Search for the cell housing the specified text and yield its (x, y) center coordinate. 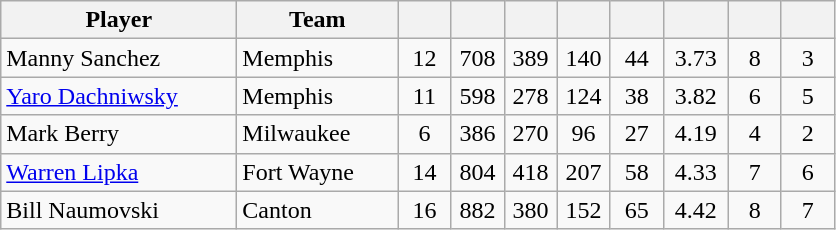
386 (478, 134)
389 (530, 58)
4.42 (696, 210)
Manny Sanchez (119, 58)
4 (754, 134)
27 (636, 134)
Canton (318, 210)
140 (584, 58)
Team (318, 20)
Milwaukee (318, 134)
278 (530, 96)
882 (478, 210)
16 (424, 210)
124 (584, 96)
418 (530, 172)
Warren Lipka (119, 172)
3.73 (696, 58)
Player (119, 20)
270 (530, 134)
3.82 (696, 96)
Bill Naumovski (119, 210)
207 (584, 172)
14 (424, 172)
65 (636, 210)
Mark Berry (119, 134)
804 (478, 172)
Yaro Dachniwsky (119, 96)
2 (808, 134)
4.33 (696, 172)
5 (808, 96)
58 (636, 172)
708 (478, 58)
598 (478, 96)
96 (584, 134)
Fort Wayne (318, 172)
11 (424, 96)
38 (636, 96)
3 (808, 58)
152 (584, 210)
44 (636, 58)
4.19 (696, 134)
380 (530, 210)
12 (424, 58)
